Detect which cell encompasses the target text, then output its (X, Y) center coordinate. 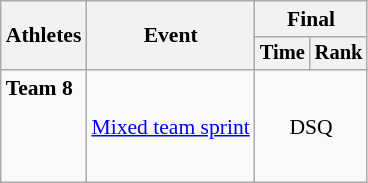
DSQ (311, 126)
Mixed team sprint (170, 126)
Final (311, 19)
Team 8 (44, 126)
Event (170, 36)
Athletes (44, 36)
Rank (339, 54)
Time (282, 54)
